Find where the given text appears and provide that cell's center as [X, Y] coordinate. 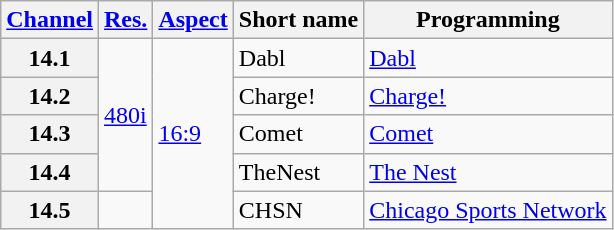
480i [126, 115]
TheNest [298, 172]
Channel [50, 20]
Aspect [193, 20]
Programming [488, 20]
CHSN [298, 210]
14.1 [50, 58]
Short name [298, 20]
Chicago Sports Network [488, 210]
14.5 [50, 210]
16:9 [193, 134]
14.4 [50, 172]
14.3 [50, 134]
The Nest [488, 172]
14.2 [50, 96]
Res. [126, 20]
